Return (x, y) of the center of cell containing provided text 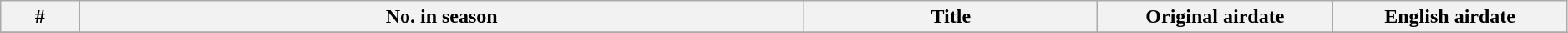
# (40, 17)
No. in season (442, 17)
English airdate (1450, 17)
Title (951, 17)
Original airdate (1215, 17)
